Return the [x, y] coordinate for the center point of the cell that contains the specified text.  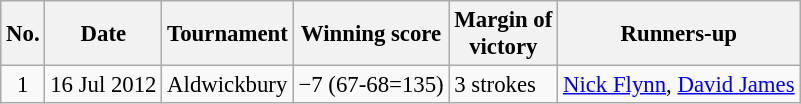
Aldwickbury [228, 85]
−7 (67-68=135) [371, 85]
3 strokes [504, 85]
Date [104, 34]
Nick Flynn, David James [679, 85]
1 [23, 85]
Tournament [228, 34]
Margin ofvictory [504, 34]
16 Jul 2012 [104, 85]
Runners-up [679, 34]
No. [23, 34]
Winning score [371, 34]
